Pinpoint the cell where the given text exists, returning its [X, Y] midpoint coordinate. 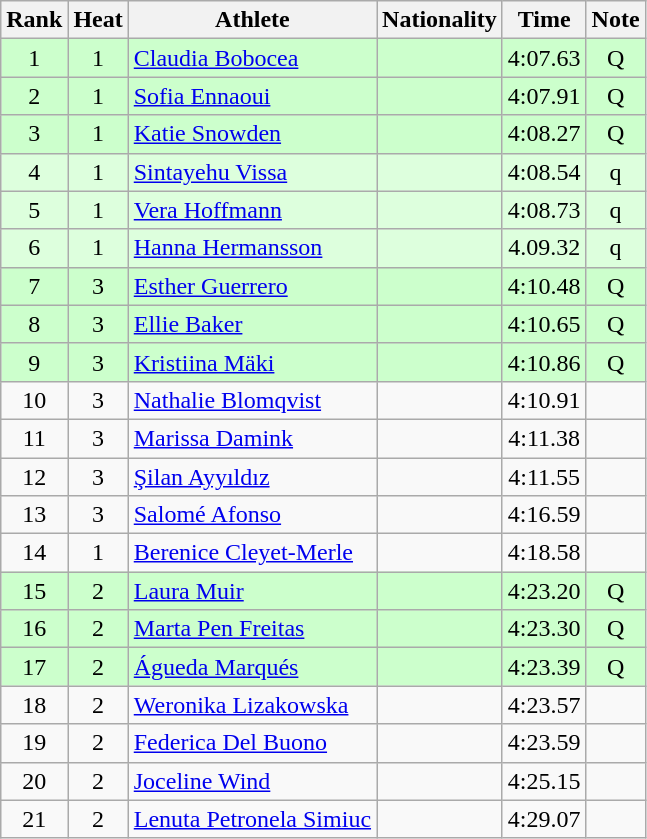
Athlete [252, 20]
5 [34, 210]
Laura Muir [252, 591]
Salomé Afonso [252, 515]
4:11.38 [544, 438]
4:23.59 [544, 743]
4:08.73 [544, 210]
8 [34, 324]
Marissa Damink [252, 438]
4 [34, 172]
Marta Pen Freitas [252, 629]
Rank [34, 20]
4:07.91 [544, 96]
Sintayehu Vissa [252, 172]
20 [34, 781]
4:23.57 [544, 705]
Hanna Hermansson [252, 248]
4:23.30 [544, 629]
4:07.63 [544, 58]
14 [34, 553]
21 [34, 819]
Şilan Ayyıldız [252, 477]
Weronika Lizakowska [252, 705]
Joceline Wind [252, 781]
Claudia Bobocea [252, 58]
Federica Del Buono [252, 743]
Katie Snowden [252, 134]
4:08.54 [544, 172]
Ellie Baker [252, 324]
4:23.20 [544, 591]
4:18.58 [544, 553]
Nathalie Blomqvist [252, 400]
7 [34, 286]
4:11.55 [544, 477]
4:10.48 [544, 286]
4:29.07 [544, 819]
Nationality [440, 20]
9 [34, 362]
4:10.91 [544, 400]
Sofia Ennaoui [252, 96]
18 [34, 705]
Note [616, 20]
Lenuta Petronela Simiuc [252, 819]
12 [34, 477]
4:23.39 [544, 667]
Berenice Cleyet-Merle [252, 553]
4:10.86 [544, 362]
Águeda Marqués [252, 667]
13 [34, 515]
11 [34, 438]
4.09.32 [544, 248]
4:10.65 [544, 324]
4:16.59 [544, 515]
4:08.27 [544, 134]
Esther Guerrero [252, 286]
Kristiina Mäki [252, 362]
17 [34, 667]
Heat [98, 20]
19 [34, 743]
Vera Hoffmann [252, 210]
15 [34, 591]
16 [34, 629]
10 [34, 400]
6 [34, 248]
Time [544, 20]
4:25.15 [544, 781]
